Identify which cell holds the provided text, then report its [X, Y] central coordinate. 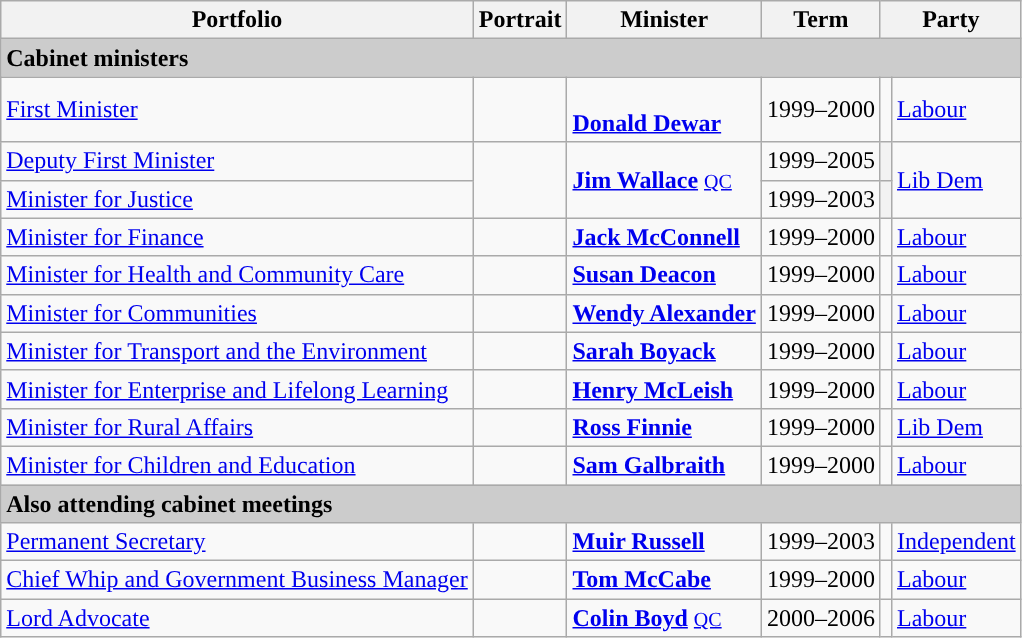
Deputy First Minister [238, 161]
Chief Whip and Government Business Manager [238, 580]
Colin Boyd QC [664, 618]
Minister for Communities [238, 313]
1999–2005 [820, 161]
Independent [956, 542]
Jack McConnell [664, 237]
Sarah Boyack [664, 351]
Minister for Enterprise and Lifelong Learning [238, 389]
Lord Advocate [238, 618]
Minister for Rural Affairs [238, 427]
Minister for Children and Education [238, 465]
Minister [664, 20]
Minister for Finance [238, 237]
Permanent Secretary [238, 542]
Tom McCabe [664, 580]
Also attending cabinet meetings [511, 503]
Sam Galbraith [664, 465]
Minister for Transport and the Environment [238, 351]
Donald Dewar [664, 110]
Minister for Health and Community Care [238, 275]
Susan Deacon [664, 275]
Wendy Alexander [664, 313]
First Minister [238, 110]
Portfolio [238, 20]
Party [950, 20]
2000–2006 [820, 618]
Minister for Justice [238, 199]
Cabinet ministers [511, 58]
Ross Finnie [664, 427]
Term [820, 20]
Jim Wallace QC [664, 180]
Muir Russell [664, 542]
Portrait [520, 20]
Henry McLeish [664, 389]
